Capture the cell that displays the provided text and extract its [x, y] central coordinate. 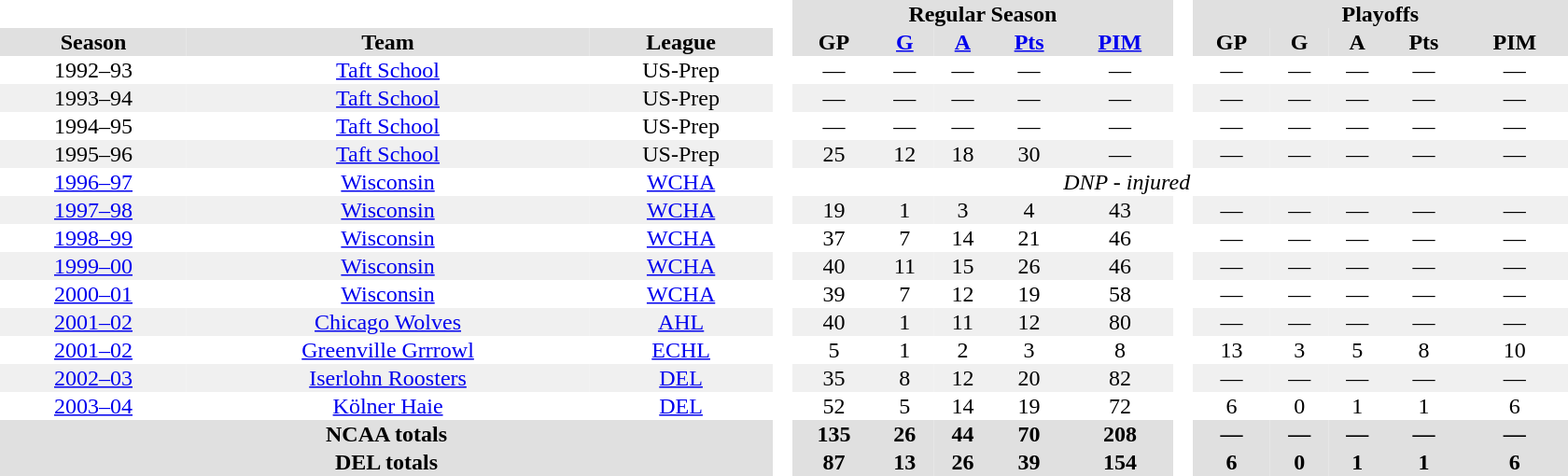
35 [834, 378]
208 [1120, 434]
1998–99 [93, 238]
10 [1515, 350]
21 [1029, 238]
Kölner Haie [388, 406]
2000–01 [93, 294]
League [681, 42]
44 [962, 434]
82 [1120, 378]
Greenville Grrrowl [388, 350]
52 [834, 406]
ECHL [681, 350]
DEL totals [386, 462]
43 [1120, 210]
15 [962, 266]
Chicago Wolves [388, 322]
1993–94 [93, 98]
72 [1120, 406]
DNP - injured [1127, 182]
2002–03 [93, 378]
AHL [681, 322]
NCAA totals [386, 434]
37 [834, 238]
1995–96 [93, 154]
18 [962, 154]
70 [1029, 434]
Regular Season [983, 14]
Playoffs [1380, 14]
1992–93 [93, 70]
30 [1029, 154]
1994–95 [93, 126]
1996–97 [93, 182]
Team [388, 42]
80 [1120, 322]
2003–04 [93, 406]
4 [1029, 210]
20 [1029, 378]
Iserlohn Roosters [388, 378]
58 [1120, 294]
1999–00 [93, 266]
87 [834, 462]
135 [834, 434]
154 [1120, 462]
1997–98 [93, 210]
25 [834, 154]
2 [962, 350]
Season [93, 42]
